Provide the (X, Y) coordinate of the cell's center where the given text is located.  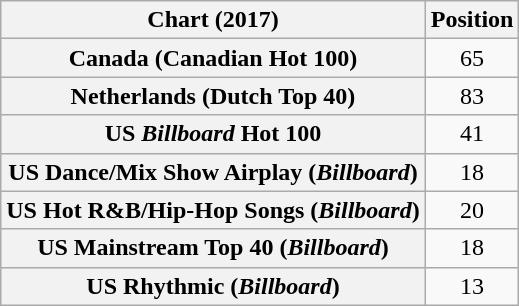
13 (472, 286)
41 (472, 134)
US Hot R&B/Hip-Hop Songs (Billboard) (213, 210)
US Billboard Hot 100 (213, 134)
US Dance/Mix Show Airplay (Billboard) (213, 172)
20 (472, 210)
Chart (2017) (213, 20)
Canada (Canadian Hot 100) (213, 58)
US Rhythmic (Billboard) (213, 286)
65 (472, 58)
83 (472, 96)
Netherlands (Dutch Top 40) (213, 96)
US Mainstream Top 40 (Billboard) (213, 248)
Position (472, 20)
